Extract the (X, Y) coordinate from the center of the cell holding the provided text.  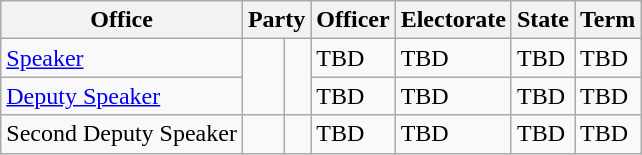
Officer (353, 20)
Second Deputy Speaker (122, 134)
Party (276, 20)
Speaker (122, 58)
Electorate (453, 20)
State (542, 20)
Deputy Speaker (122, 96)
Office (122, 20)
Term (608, 20)
